Detect which cell encompasses the target text, then output its (X, Y) center coordinate. 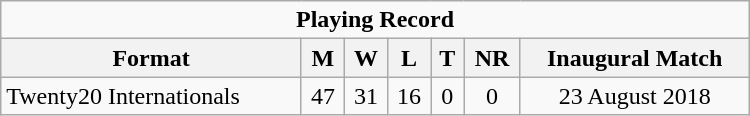
L (410, 58)
NR (492, 58)
Playing Record (375, 20)
W (366, 58)
47 (322, 96)
Inaugural Match (634, 58)
M (322, 58)
31 (366, 96)
16 (410, 96)
T (448, 58)
Twenty20 Internationals (152, 96)
Format (152, 58)
23 August 2018 (634, 96)
